Pinpoint the cell where the given text exists, returning its (X, Y) midpoint coordinate. 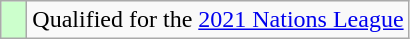
Qualified for the 2021 Nations League (218, 20)
